From the cell containing the given text, extract its center point as [x, y] coordinate. 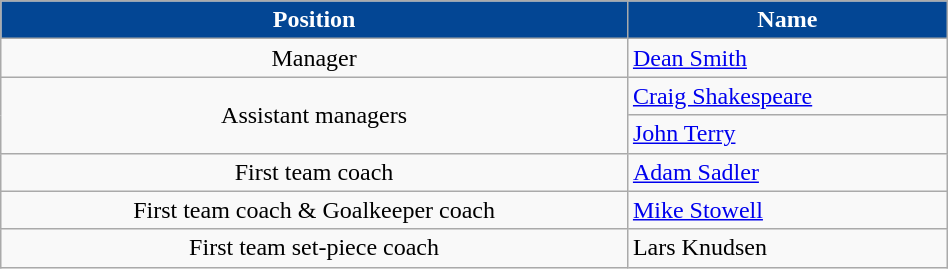
Adam Sadler [787, 172]
Position [314, 20]
Mike Stowell [787, 210]
Lars Knudsen [787, 248]
Manager [314, 58]
Assistant managers [314, 115]
John Terry [787, 134]
Craig Shakespeare [787, 96]
Name [787, 20]
First team set-piece coach [314, 248]
First team coach & Goalkeeper coach [314, 210]
First team coach [314, 172]
Dean Smith [787, 58]
